Detect which cell encompasses the target text, then output its [x, y] center coordinate. 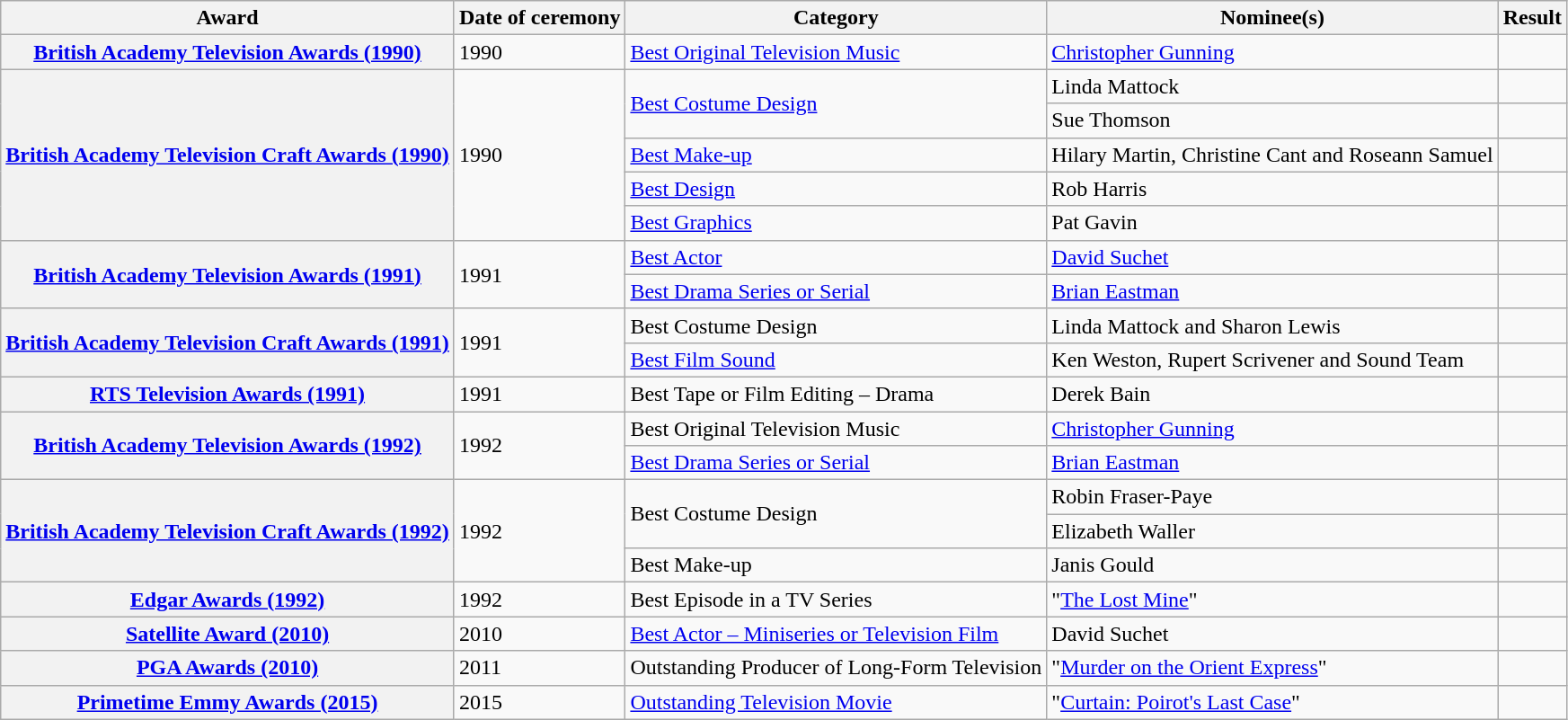
RTS Television Awards (1991) [228, 394]
2015 [539, 702]
British Academy Television Awards (1992) [228, 446]
Best Design [836, 189]
Best Tape or Film Editing – Drama [836, 394]
"Curtain: Poirot's Last Case" [1272, 702]
Elizabeth Waller [1272, 531]
Result [1532, 18]
"The Lost Mine" [1272, 600]
"Murder on the Orient Express" [1272, 668]
Satellite Award (2010) [228, 634]
British Academy Television Awards (1990) [228, 52]
Janis Gould [1272, 565]
2010 [539, 634]
Edgar Awards (1992) [228, 600]
Linda Mattock and Sharon Lewis [1272, 325]
Award [228, 18]
British Academy Television Craft Awards (1990) [228, 155]
Pat Gavin [1272, 223]
PGA Awards (2010) [228, 668]
Linda Mattock [1272, 86]
Category [836, 18]
Nominee(s) [1272, 18]
Best Graphics [836, 223]
British Academy Television Awards (1991) [228, 274]
Best Actor – Miniseries or Television Film [836, 634]
Ken Weston, Rupert Scrivener and Sound Team [1272, 360]
Best Episode in a TV Series [836, 600]
Robin Fraser-Paye [1272, 497]
Sue Thomson [1272, 120]
2011 [539, 668]
Best Actor [836, 257]
Derek Bain [1272, 394]
Rob Harris [1272, 189]
Best Film Sound [836, 360]
Hilary Martin, Christine Cant and Roseann Samuel [1272, 155]
Date of ceremony [539, 18]
Outstanding Television Movie [836, 702]
Outstanding Producer of Long-Form Television [836, 668]
British Academy Television Craft Awards (1992) [228, 531]
British Academy Television Craft Awards (1991) [228, 342]
Primetime Emmy Awards (2015) [228, 702]
